Return the (X, Y) coordinate for the center point of the cell that contains the specified text.  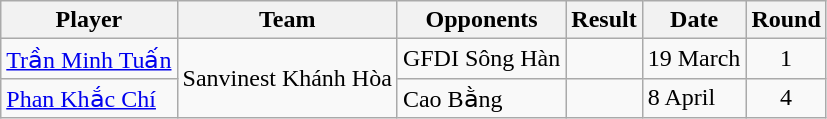
GFDI Sông Hàn (481, 59)
Date (694, 20)
Sanvinest Khánh Hòa (287, 78)
Team (287, 20)
4 (786, 98)
Trần Minh Tuấn (89, 59)
Opponents (481, 20)
19 March (694, 59)
Player (89, 20)
Phan Khắc Chí (89, 98)
1 (786, 59)
8 April (694, 98)
Result (604, 20)
Cao Bằng (481, 98)
Round (786, 20)
